Search for the cell housing the specified text and yield its [x, y] center coordinate. 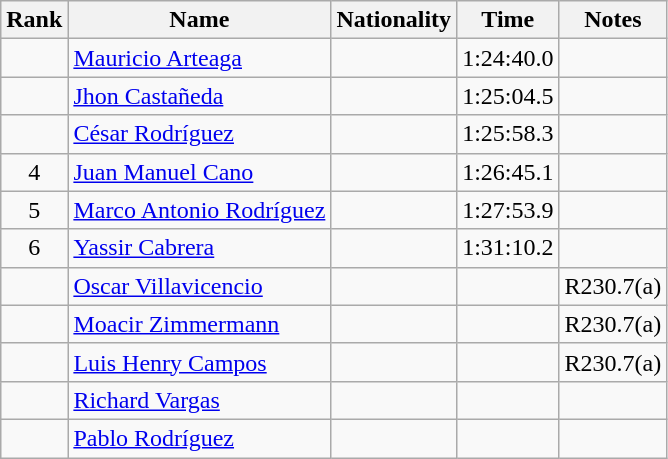
Time [508, 20]
Nationality [394, 20]
Oscar Villavicencio [200, 286]
César Rodríguez [200, 134]
Luis Henry Campos [200, 362]
Yassir Cabrera [200, 248]
Pablo Rodríguez [200, 438]
Mauricio Arteaga [200, 58]
Juan Manuel Cano [200, 172]
1:24:40.0 [508, 58]
6 [34, 248]
1:25:58.3 [508, 134]
Marco Antonio Rodríguez [200, 210]
1:31:10.2 [508, 248]
4 [34, 172]
Rank [34, 20]
Notes [613, 20]
Name [200, 20]
1:26:45.1 [508, 172]
Richard Vargas [200, 400]
Jhon Castañeda [200, 96]
Moacir Zimmermann [200, 324]
5 [34, 210]
1:25:04.5 [508, 96]
1:27:53.9 [508, 210]
